Return [x, y] of the center of cell containing provided text 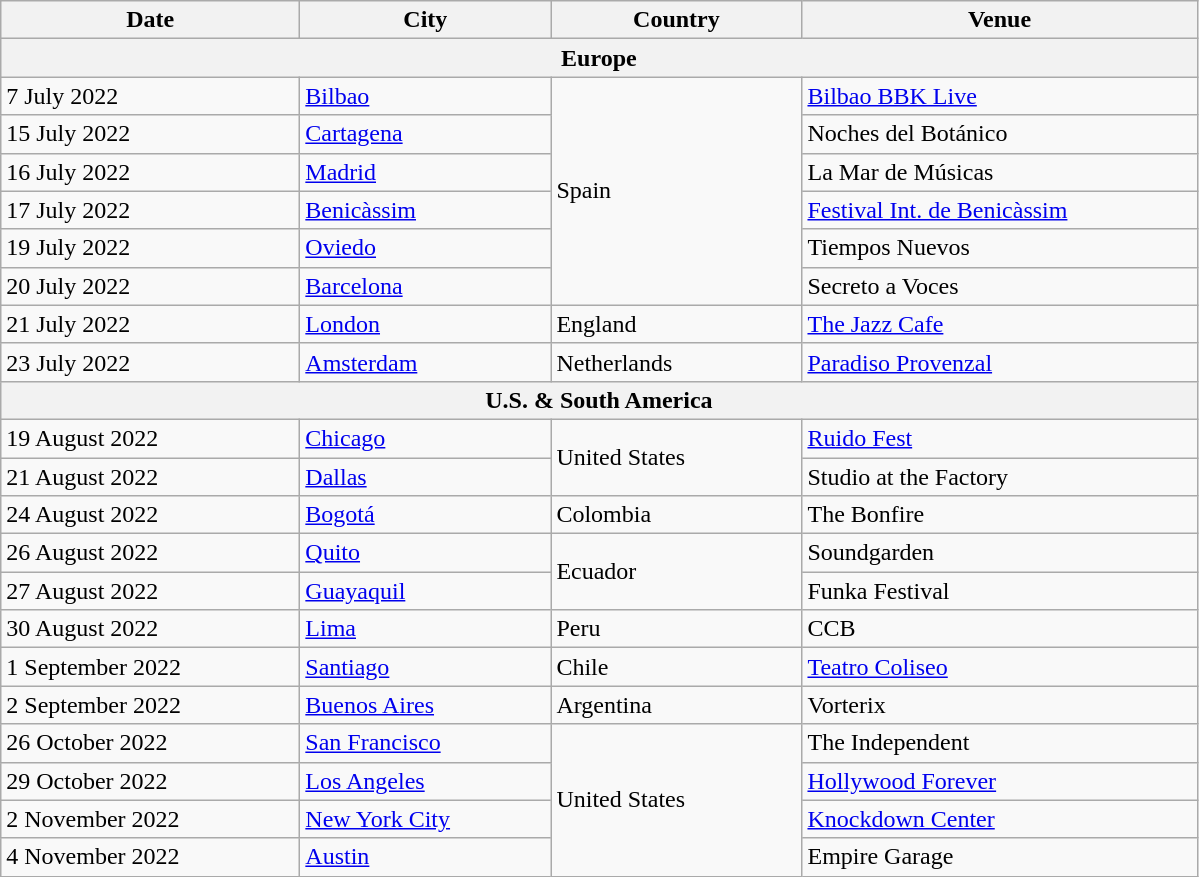
Secreto a Voces [1000, 286]
Country [676, 20]
Austin [426, 857]
Bilbao BBK Live [1000, 96]
Teatro Coliseo [1000, 667]
The Independent [1000, 743]
Ecuador [676, 572]
New York City [426, 819]
20 July 2022 [150, 286]
London [426, 324]
Funka Festival [1000, 591]
Barcelona [426, 286]
The Bonfire [1000, 515]
30 August 2022 [150, 629]
Santiago [426, 667]
Hollywood Forever [1000, 781]
Noches del Botánico [1000, 134]
Madrid [426, 172]
19 July 2022 [150, 248]
CCB [1000, 629]
21 July 2022 [150, 324]
City [426, 20]
Date [150, 20]
24 August 2022 [150, 515]
Peru [676, 629]
Knockdown Center [1000, 819]
29 October 2022 [150, 781]
Festival Int. de Benicàssim [1000, 210]
Europe [599, 58]
19 August 2022 [150, 438]
Buenos Aires [426, 705]
Soundgarden [1000, 553]
Studio at the Factory [1000, 477]
Dallas [426, 477]
Amsterdam [426, 362]
17 July 2022 [150, 210]
2 September 2022 [150, 705]
Empire Garage [1000, 857]
4 November 2022 [150, 857]
U.S. & South America [599, 400]
La Mar de Músicas [1000, 172]
Ruido Fest [1000, 438]
Benicàssim [426, 210]
Paradiso Provenzal [1000, 362]
Vorterix [1000, 705]
Los Angeles [426, 781]
Lima [426, 629]
Tiempos Nuevos [1000, 248]
Quito [426, 553]
Colombia [676, 515]
Netherlands [676, 362]
Oviedo [426, 248]
1 September 2022 [150, 667]
Venue [1000, 20]
England [676, 324]
Guayaquil [426, 591]
The Jazz Cafe [1000, 324]
Argentina [676, 705]
27 August 2022 [150, 591]
San Francisco [426, 743]
21 August 2022 [150, 477]
Chile [676, 667]
Chicago [426, 438]
Bilbao [426, 96]
7 July 2022 [150, 96]
26 October 2022 [150, 743]
23 July 2022 [150, 362]
26 August 2022 [150, 553]
2 November 2022 [150, 819]
15 July 2022 [150, 134]
Spain [676, 191]
Bogotá [426, 515]
Cartagena [426, 134]
16 July 2022 [150, 172]
